Detect which cell encompasses the target text, then output its (x, y) center coordinate. 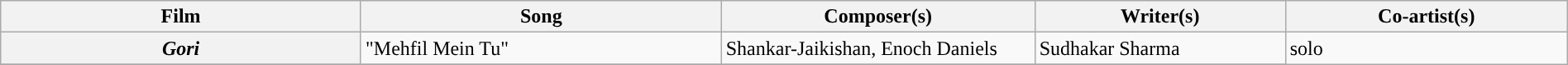
Composer(s) (878, 17)
Writer(s) (1159, 17)
Co-artist(s) (1426, 17)
Film (181, 17)
"Mehfil Mein Tu" (541, 48)
Gori (181, 48)
solo (1426, 48)
Shankar-Jaikishan, Enoch Daniels (878, 48)
Sudhakar Sharma (1159, 48)
Song (541, 17)
